Return the [x, y] coordinate for the center point of the cell that contains the specified text.  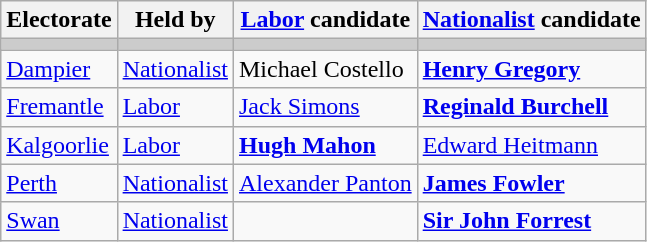
Electorate [59, 20]
Sir John Forrest [532, 221]
Fremantle [59, 107]
Alexander Panton [325, 183]
Edward Heitmann [532, 145]
Kalgoorlie [59, 145]
Dampier [59, 69]
Swan [59, 221]
Jack Simons [325, 107]
Michael Costello [325, 69]
James Fowler [532, 183]
Hugh Mahon [325, 145]
Henry Gregory [532, 69]
Labor candidate [325, 20]
Nationalist candidate [532, 20]
Held by [175, 20]
Perth [59, 183]
Reginald Burchell [532, 107]
